Scan for the cell matching the given text and deliver its [x, y] coordinate at center. 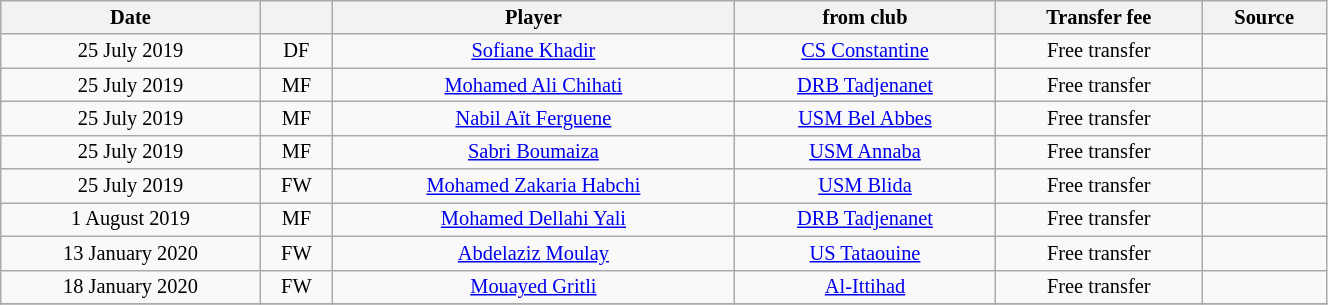
Mouayed Gritli [534, 287]
Nabil Aït Ferguene [534, 118]
1 August 2019 [130, 219]
USM Annaba [864, 152]
DF [296, 51]
18 January 2020 [130, 287]
13 January 2020 [130, 253]
Date [130, 17]
Mohamed Dellahi Yali [534, 219]
Al-Ittihad [864, 287]
from club [864, 17]
USM Blida [864, 186]
Transfer fee [1099, 17]
Abdelaziz Moulay [534, 253]
Mohamed Ali Chihati [534, 85]
Player [534, 17]
Sofiane Khadir [534, 51]
Sabri Boumaiza [534, 152]
USM Bel Abbes [864, 118]
Source [1264, 17]
US Tataouine [864, 253]
CS Constantine [864, 51]
Mohamed Zakaria Habchi [534, 186]
